Capture the cell that displays the provided text and extract its (X, Y) central coordinate. 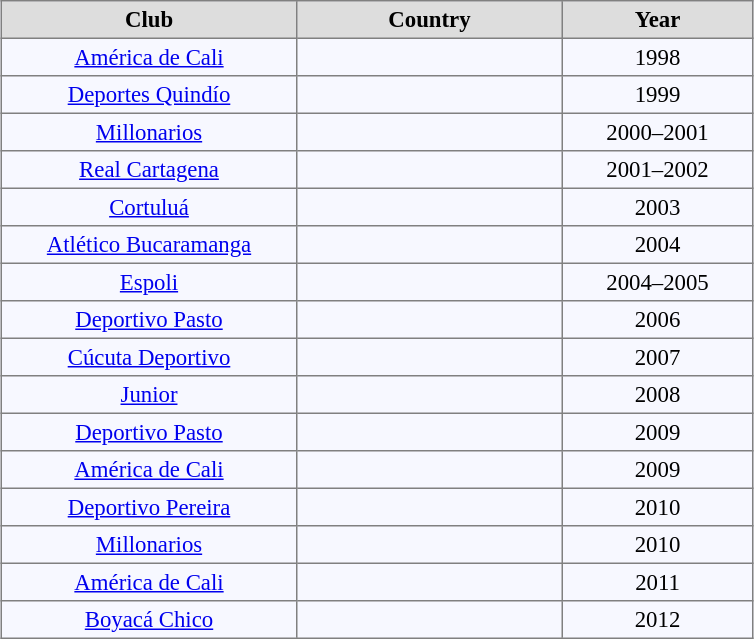
2008 (657, 395)
1998 (657, 57)
2003 (657, 207)
Country (430, 20)
Cúcuta Deportivo (149, 357)
Atlético Bucaramanga (149, 245)
2001–2002 (657, 170)
Boyacá Chico (149, 620)
2006 (657, 320)
Real Cartagena (149, 170)
2000–2001 (657, 132)
Cortuluá (149, 207)
1999 (657, 95)
Year (657, 20)
2004–2005 (657, 282)
Espoli (149, 282)
2011 (657, 582)
Club (149, 20)
2012 (657, 620)
2004 (657, 245)
Deportivo Pereira (149, 507)
Junior (149, 395)
Deportes Quindío (149, 95)
2007 (657, 357)
